Capture the cell that displays the provided text and extract its (x, y) central coordinate. 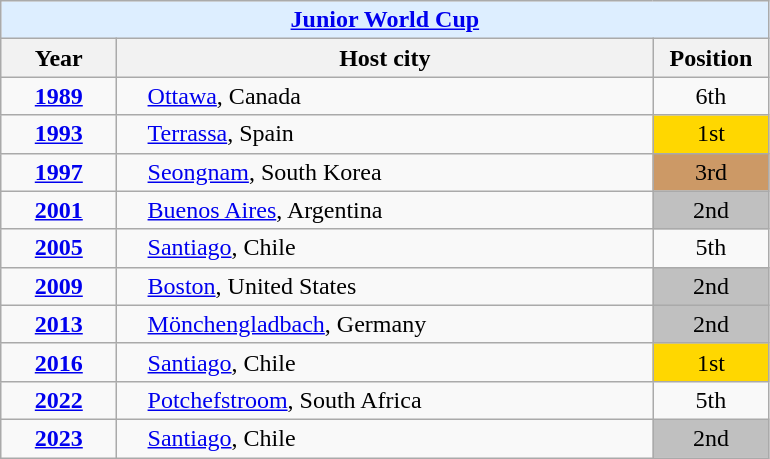
3rd (711, 172)
Buenos Aires, Argentina (385, 210)
2013 (59, 324)
2022 (59, 400)
Seongnam, South Korea (385, 172)
2005 (59, 248)
2023 (59, 438)
Position (711, 58)
2009 (59, 286)
Boston, United States (385, 286)
Terrassa, Spain (385, 134)
Ottawa, Canada (385, 96)
Year (59, 58)
6th (711, 96)
1989 (59, 96)
2001 (59, 210)
2016 (59, 362)
1993 (59, 134)
Potchefstroom, South Africa (385, 400)
Junior World Cup (385, 20)
Mönchengladbach, Germany (385, 324)
1997 (59, 172)
Host city (385, 58)
